Provide the [x, y] coordinate of the cell's center where the given text is located.  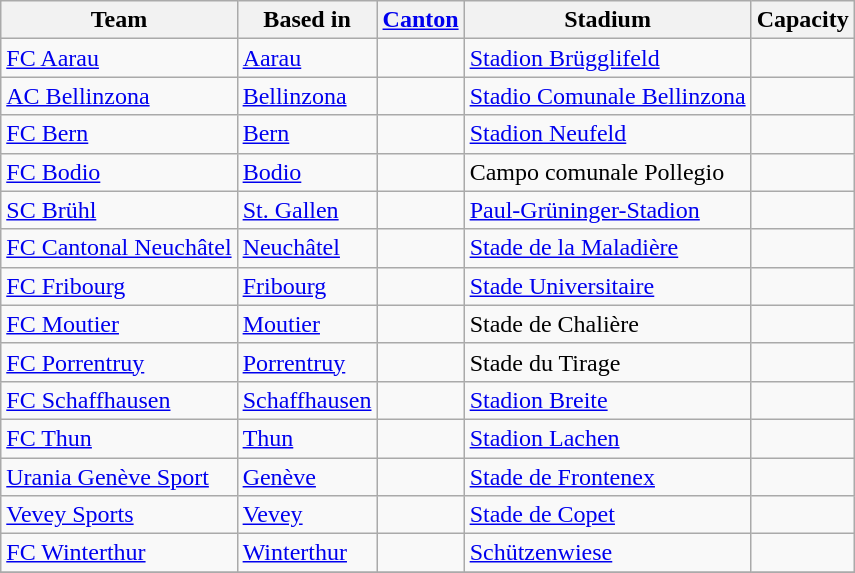
Vevey Sports [119, 515]
Urania Genève Sport [119, 477]
FC Schaffhausen [119, 400]
Capacity [802, 20]
Thun [307, 438]
FC Porrentruy [119, 362]
Stade de Copet [608, 515]
Schützenwiese [608, 553]
Stadion Neufeld [608, 134]
Team [119, 20]
Stade de Chalière [608, 324]
FC Bern [119, 134]
FC Fribourg [119, 286]
FC Thun [119, 438]
Genève [307, 477]
Bellinzona [307, 96]
Stade Universitaire [608, 286]
FC Cantonal Neuchâtel [119, 248]
Bodio [307, 172]
Stadion Brügglifeld [608, 58]
Based in [307, 20]
Porrentruy [307, 362]
St. Gallen [307, 210]
FC Winterthur [119, 553]
Winterthur [307, 553]
SC Brühl [119, 210]
Paul-Grüninger-Stadion [608, 210]
Fribourg [307, 286]
AC Bellinzona [119, 96]
Stadion Breite [608, 400]
FC Bodio [119, 172]
FC Moutier [119, 324]
Aarau [307, 58]
Stade de Frontenex [608, 477]
Campo comunale Pollegio [608, 172]
Stade de la Maladière [608, 248]
Stade du Tirage [608, 362]
Neuchâtel [307, 248]
Stadium [608, 20]
FC Aarau [119, 58]
Canton [420, 20]
Stadio Comunale Bellinzona [608, 96]
Moutier [307, 324]
Bern [307, 134]
Vevey [307, 515]
Schaffhausen [307, 400]
Stadion Lachen [608, 438]
